Search for the cell housing the specified text and yield its (x, y) center coordinate. 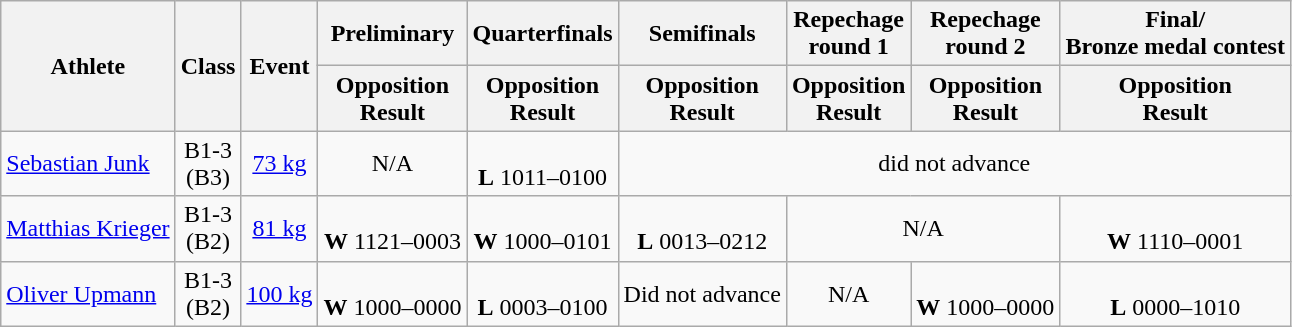
Event (280, 66)
L 0003–0100 (542, 294)
73 kg (280, 164)
W 1110–0001 (1176, 228)
Sebastian Junk (88, 164)
W 1000–0101 (542, 228)
Preliminary (392, 34)
L 0000–1010 (1176, 294)
did not advance (954, 164)
Matthias Krieger (88, 228)
W 1121–0003 (392, 228)
Quarterfinals (542, 34)
Oliver Upmann (88, 294)
Athlete (88, 66)
100 kg (280, 294)
Class (208, 66)
L 0013–0212 (702, 228)
81 kg (280, 228)
Semifinals (702, 34)
Repechage round 1 (848, 34)
B1-3(B3) (208, 164)
L 1011–0100 (542, 164)
Did not advance (702, 294)
Final/Bronze medal contest (1176, 34)
Repechage round 2 (986, 34)
